Identify which cell holds the provided text, then report its [X, Y] central coordinate. 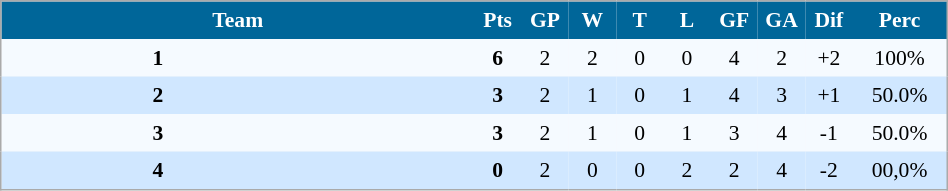
Pts [498, 20]
-2 [828, 171]
+2 [828, 58]
Dif [828, 20]
GP [544, 20]
+1 [828, 95]
GF [734, 20]
100% [900, 58]
-1 [828, 133]
T [640, 20]
6 [498, 58]
Perc [900, 20]
00,0% [900, 171]
L [686, 20]
GA [782, 20]
Team [238, 20]
W [592, 20]
